Search for the cell housing the specified text and yield its [X, Y] center coordinate. 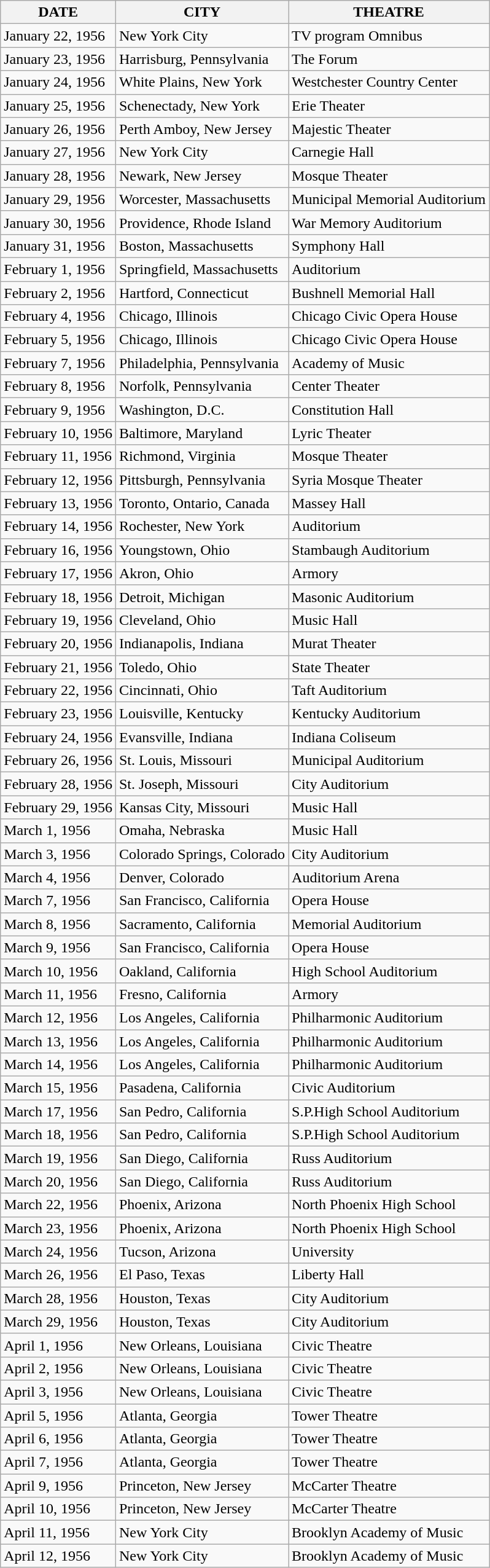
Cincinnati, Ohio [201, 691]
March 12, 1956 [58, 1017]
March 24, 1956 [58, 1252]
February 9, 1956 [58, 410]
Toronto, Ontario, Canada [201, 503]
Tucson, Arizona [201, 1252]
April 1, 1956 [58, 1345]
Massey Hall [389, 503]
Baltimore, Maryland [201, 433]
January 24, 1956 [58, 82]
Stambaugh Auditorium [389, 550]
Taft Auditorium [389, 691]
February 19, 1956 [58, 620]
Syria Mosque Theater [389, 480]
Oakland, California [201, 971]
March 26, 1956 [58, 1275]
Evansville, Indiana [201, 737]
Kentucky Auditorium [389, 714]
January 25, 1956 [58, 106]
March 7, 1956 [58, 901]
April 12, 1956 [58, 1556]
Boston, Massachusetts [201, 246]
Philadelphia, Pennsylvania [201, 363]
Center Theater [389, 386]
State Theater [389, 667]
March 9, 1956 [58, 947]
March 23, 1956 [58, 1228]
March 13, 1956 [58, 1041]
March 11, 1956 [58, 994]
February 29, 1956 [58, 807]
April 6, 1956 [58, 1439]
March 8, 1956 [58, 924]
War Memory Auditorium [389, 222]
Toledo, Ohio [201, 667]
March 1, 1956 [58, 831]
Worcester, Massachusetts [201, 199]
Lyric Theater [389, 433]
St. Louis, Missouri [201, 761]
April 9, 1956 [58, 1486]
Newark, New Jersey [201, 176]
Symphony Hall [389, 246]
January 26, 1956 [58, 129]
Civic Auditorium [389, 1088]
January 23, 1956 [58, 59]
March 15, 1956 [58, 1088]
Washington, D.C. [201, 410]
March 14, 1956 [58, 1065]
April 10, 1956 [58, 1509]
Constitution Hall [389, 410]
Pasadena, California [201, 1088]
March 19, 1956 [58, 1158]
Hartford, Connecticut [201, 293]
Springfield, Massachusetts [201, 269]
January 31, 1956 [58, 246]
February 18, 1956 [58, 597]
Colorado Springs, Colorado [201, 854]
March 29, 1956 [58, 1322]
Denver, Colorado [201, 877]
February 1, 1956 [58, 269]
February 20, 1956 [58, 643]
Liberty Hall [389, 1275]
Detroit, Michigan [201, 597]
Schenectady, New York [201, 106]
Indianapolis, Indiana [201, 643]
March 22, 1956 [58, 1205]
January 28, 1956 [58, 176]
White Plains, New York [201, 82]
Louisville, Kentucky [201, 714]
February 16, 1956 [58, 550]
University [389, 1252]
March 20, 1956 [58, 1182]
Municipal Auditorium [389, 761]
Bushnell Memorial Hall [389, 293]
February 8, 1956 [58, 386]
Rochester, New York [201, 527]
Fresno, California [201, 994]
January 29, 1956 [58, 199]
February 23, 1956 [58, 714]
February 13, 1956 [58, 503]
March 28, 1956 [58, 1298]
DATE [58, 12]
March 17, 1956 [58, 1111]
January 27, 1956 [58, 152]
February 21, 1956 [58, 667]
February 4, 1956 [58, 316]
April 2, 1956 [58, 1368]
February 26, 1956 [58, 761]
January 22, 1956 [58, 36]
Perth Amboy, New Jersey [201, 129]
Carnegie Hall [389, 152]
April 11, 1956 [58, 1532]
Auditorium Arena [389, 877]
THEATRE [389, 12]
Indiana Coliseum [389, 737]
February 28, 1956 [58, 784]
February 24, 1956 [58, 737]
The Forum [389, 59]
Providence, Rhode Island [201, 222]
April 5, 1956 [58, 1415]
Murat Theater [389, 643]
CITY [201, 12]
April 3, 1956 [58, 1392]
Majestic Theater [389, 129]
Youngstown, Ohio [201, 550]
Erie Theater [389, 106]
Cleveland, Ohio [201, 620]
High School Auditorium [389, 971]
Sacramento, California [201, 924]
Westchester Country Center [389, 82]
Richmond, Virginia [201, 457]
February 7, 1956 [58, 363]
St. Joseph, Missouri [201, 784]
Academy of Music [389, 363]
March 10, 1956 [58, 971]
Kansas City, Missouri [201, 807]
February 11, 1956 [58, 457]
March 18, 1956 [58, 1135]
El Paso, Texas [201, 1275]
February 17, 1956 [58, 573]
February 14, 1956 [58, 527]
February 5, 1956 [58, 340]
February 22, 1956 [58, 691]
Memorial Auditorium [389, 924]
Omaha, Nebraska [201, 831]
Akron, Ohio [201, 573]
February 2, 1956 [58, 293]
March 3, 1956 [58, 854]
February 10, 1956 [58, 433]
March 4, 1956 [58, 877]
Norfolk, Pennsylvania [201, 386]
April 7, 1956 [58, 1462]
TV program Omnibus [389, 36]
Masonic Auditorium [389, 597]
Harrisburg, Pennsylvania [201, 59]
February 12, 1956 [58, 480]
January 30, 1956 [58, 222]
Municipal Memorial Auditorium [389, 199]
Pittsburgh, Pennsylvania [201, 480]
